Return [x, y] of the center of cell containing provided text 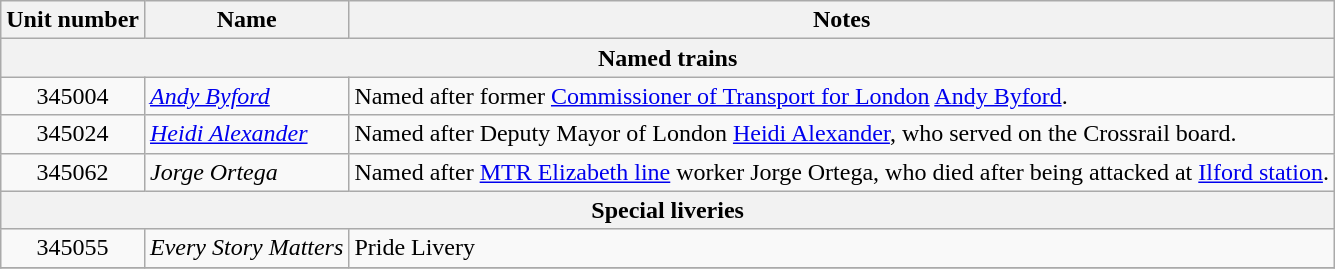
Named after former Commissioner of Transport for London Andy Byford. [842, 96]
Notes [842, 20]
345062 [73, 172]
Unit number [73, 20]
Named after Deputy Mayor of London Heidi Alexander, who served on the Crossrail board. [842, 134]
345024 [73, 134]
Named trains [668, 58]
Pride Livery [842, 248]
Every Story Matters [246, 248]
Andy Byford [246, 96]
Named after MTR Elizabeth line worker Jorge Ortega, who died after being attacked at Ilford station. [842, 172]
345004 [73, 96]
Special liveries [668, 210]
Jorge Ortega [246, 172]
Heidi Alexander [246, 134]
345055 [73, 248]
Name [246, 20]
